Locate the cell with the specified text and output its (X, Y) center coordinate. 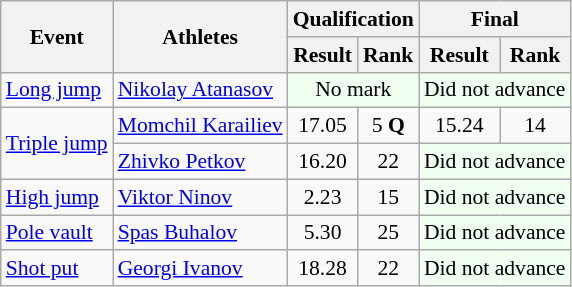
Triple jump (57, 144)
Shot put (57, 269)
Nikolay Atanasov (200, 90)
2.23 (323, 197)
Spas Buhalov (200, 233)
Zhivko Petkov (200, 162)
14 (536, 126)
High jump (57, 197)
5.30 (323, 233)
Georgi Ivanov (200, 269)
18.28 (323, 269)
25 (388, 233)
Event (57, 36)
16.20 (323, 162)
5 Q (388, 126)
15 (388, 197)
15.24 (460, 126)
Athletes (200, 36)
Qualification (354, 19)
Momchil Karailiev (200, 126)
Viktor Ninov (200, 197)
No mark (354, 90)
Long jump (57, 90)
17.05 (323, 126)
Final (495, 19)
Pole vault (57, 233)
